Extract the (x, y) coordinate from the center of the cell holding the provided text.  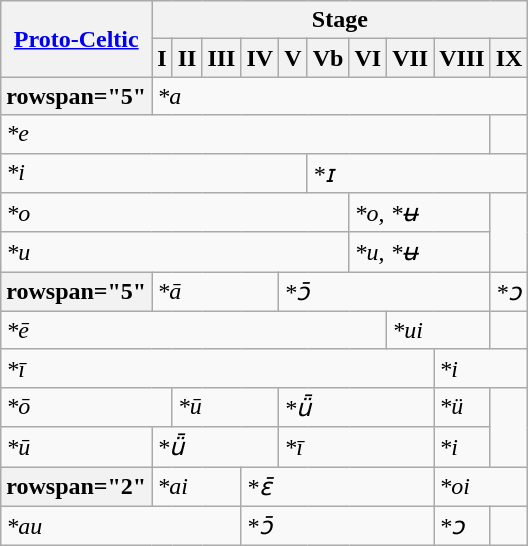
*au (121, 526)
*ü (462, 407)
*ō (86, 407)
*u, *ʉ (420, 252)
VIII (462, 58)
IV (260, 58)
Proto-Celtic (76, 39)
*u (175, 252)
VI (368, 58)
*ai (196, 486)
Vb (328, 58)
I (162, 58)
*a (340, 96)
V (293, 58)
III (222, 58)
*o, *ʉ (420, 213)
IX (509, 58)
*ui (439, 330)
*ɪ (418, 173)
*oi (481, 486)
Stage (340, 20)
*ā (216, 292)
VII (410, 58)
II (187, 58)
*e (246, 134)
*o (175, 213)
rowspan="2" (76, 486)
*ɛ̄ (338, 486)
*ē (194, 330)
